Detect which cell encompasses the target text, then output its (X, Y) center coordinate. 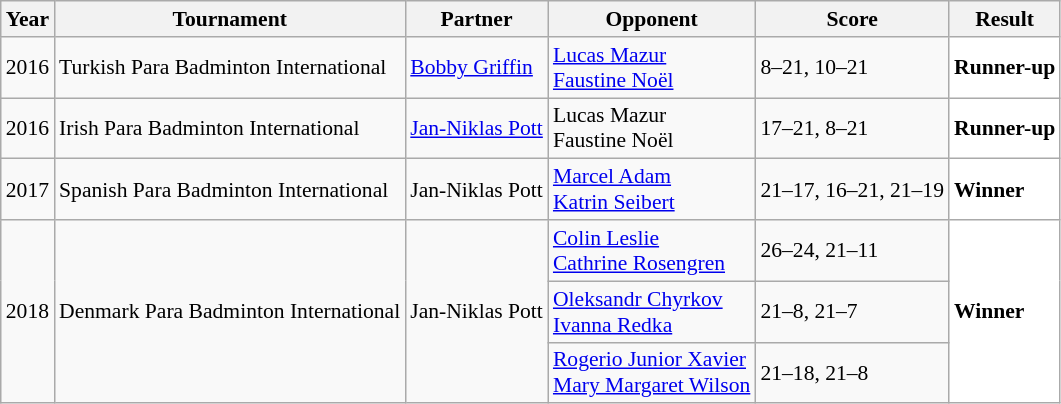
26–24, 21–11 (852, 250)
Tournament (230, 19)
Opponent (652, 19)
2018 (28, 312)
Irish Para Badminton International (230, 128)
Rogerio Junior Xavier Mary Margaret Wilson (652, 372)
Result (1004, 19)
Spanish Para Badminton International (230, 190)
Oleksandr Chyrkov Ivanna Redka (652, 312)
Partner (476, 19)
Colin Leslie Cathrine Rosengren (652, 250)
21–8, 21–7 (852, 312)
Denmark Para Badminton International (230, 312)
Year (28, 19)
Score (852, 19)
8–21, 10–21 (852, 68)
21–17, 16–21, 21–19 (852, 190)
17–21, 8–21 (852, 128)
Turkish Para Badminton International (230, 68)
Marcel Adam Katrin Seibert (652, 190)
Bobby Griffin (476, 68)
2017 (28, 190)
21–18, 21–8 (852, 372)
